Locate the cell with the specified text and output its [X, Y] center coordinate. 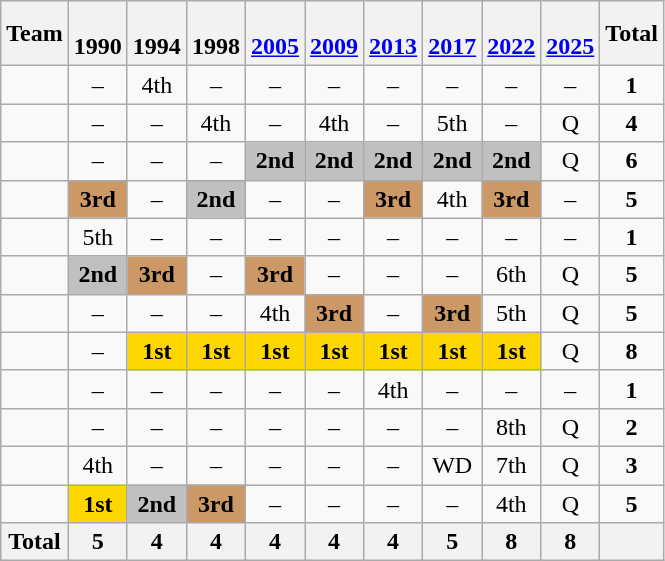
Team [35, 34]
2013 [394, 34]
7th [512, 465]
1998 [216, 34]
2009 [334, 34]
WD [452, 465]
2005 [274, 34]
3 [632, 465]
6th [512, 275]
2 [632, 427]
2017 [452, 34]
8th [512, 427]
2022 [512, 34]
6 [632, 161]
1990 [98, 34]
2025 [570, 34]
1994 [156, 34]
